Return the (X, Y) coordinate for the center point of the cell that contains the specified text.  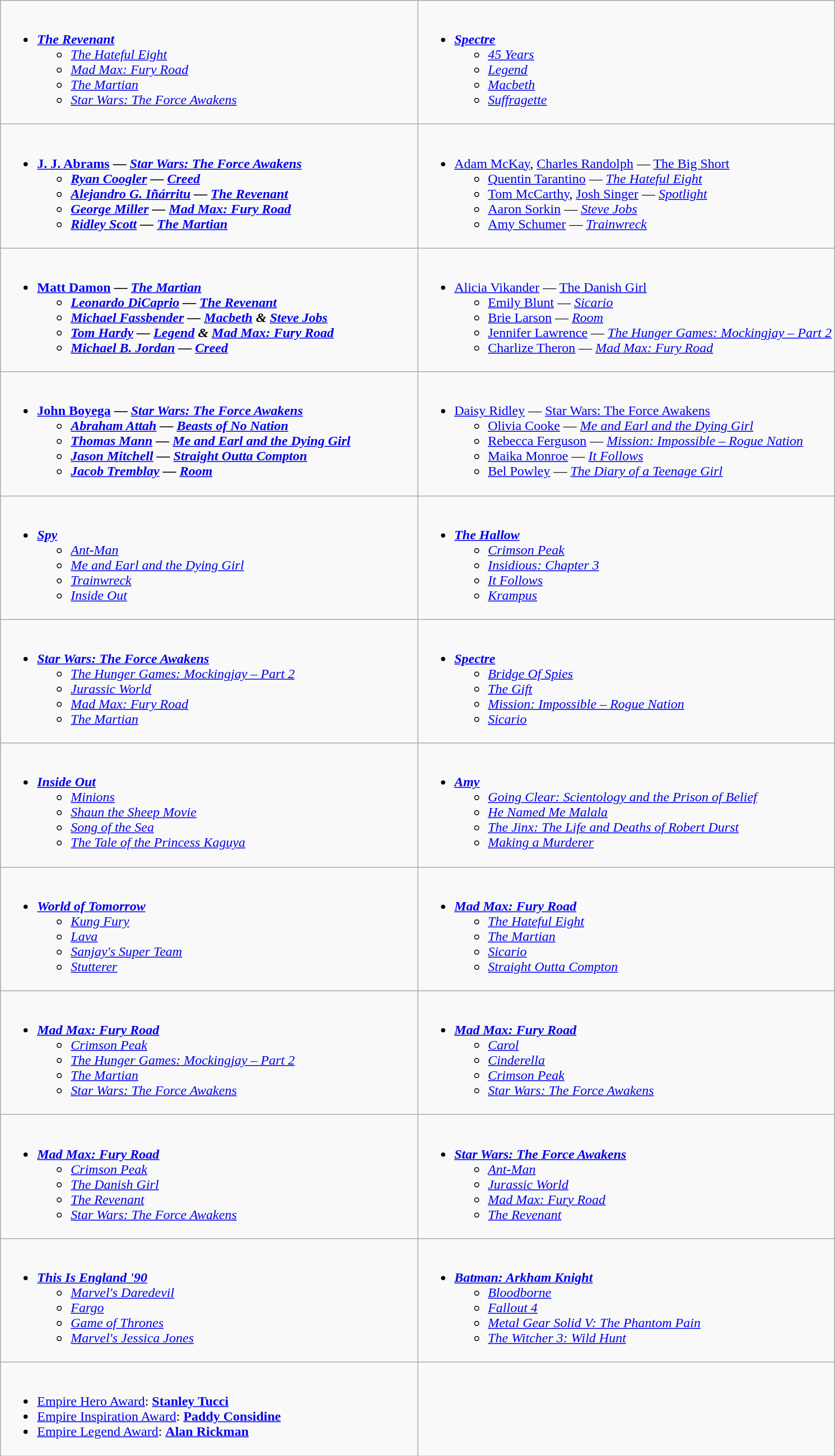
Mad Max: Fury RoadCrimson PeakThe Hunger Games: Mockingjay – Part 2The MartianStar Wars: The Force Awakens (209, 1053)
Mad Max: Fury RoadThe Hateful EightThe MartianSicarioStraight Outta Compton (626, 928)
Mad Max: Fury RoadCrimson PeakThe Danish GirlThe RevenantStar Wars: The Force Awakens (209, 1176)
Star Wars: The Force AwakensAnt-ManJurassic WorldMad Max: Fury RoadThe Revenant (626, 1176)
The RevenantThe Hateful EightMad Max: Fury RoadThe MartianStar Wars: The Force Awakens (209, 63)
Batman: Arkham KnightBloodborneFallout 4Metal Gear Solid V: The Phantom PainThe Witcher 3: Wild Hunt (626, 1300)
Spectre45 YearsLegendMacbethSuffragette (626, 63)
Empire Hero Award: Stanley TucciEmpire Inspiration Award: Paddy ConsidineEmpire Legend Award: Alan Rickman (209, 1409)
SpectreBridge Of SpiesThe GiftMission: Impossible – Rogue NationSicario (626, 681)
Inside OutMinionsShaun the Sheep MovieSong of the SeaThe Tale of the Princess Kaguya (209, 805)
Star Wars: The Force AwakensThe Hunger Games: Mockingjay – Part 2Jurassic WorldMad Max: Fury RoadThe Martian (209, 681)
World of TomorrowKung FuryLavaSanjay's Super TeamStutterer (209, 928)
AmyGoing Clear: Scientology and the Prison of BeliefHe Named Me MalalaThe Jinx: The Life and Deaths of Robert DurstMaking a Murderer (626, 805)
This Is England '90Marvel's DaredevilFargoGame of ThronesMarvel's Jessica Jones (209, 1300)
SpyAnt-ManMe and Earl and the Dying GirlTrainwreckInside Out (209, 558)
Mad Max: Fury RoadCarolCinderellaCrimson PeakStar Wars: The Force Awakens (626, 1053)
The HallowCrimson PeakInsidious: Chapter 3It FollowsKrampus (626, 558)
